Identify which cell holds the provided text, then report its (x, y) central coordinate. 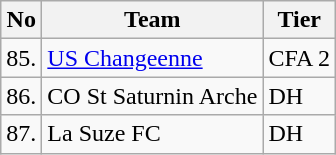
CFA 2 (300, 58)
Team (152, 20)
La Suze FC (152, 134)
US Changeenne (152, 58)
CO St Saturnin Arche (152, 96)
86. (22, 96)
Tier (300, 20)
No (22, 20)
87. (22, 134)
85. (22, 58)
